Provide the (x, y) coordinate of the cell's center where the given text is located.  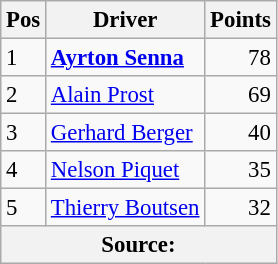
Alain Prost (126, 95)
Source: (138, 245)
35 (240, 170)
69 (240, 95)
Ayrton Senna (126, 58)
2 (24, 95)
32 (240, 208)
3 (24, 133)
Gerhard Berger (126, 133)
Driver (126, 20)
5 (24, 208)
Thierry Boutsen (126, 208)
1 (24, 58)
78 (240, 58)
Nelson Piquet (126, 170)
40 (240, 133)
Pos (24, 20)
4 (24, 170)
Points (240, 20)
